Search for the cell housing the specified text and yield its (X, Y) center coordinate. 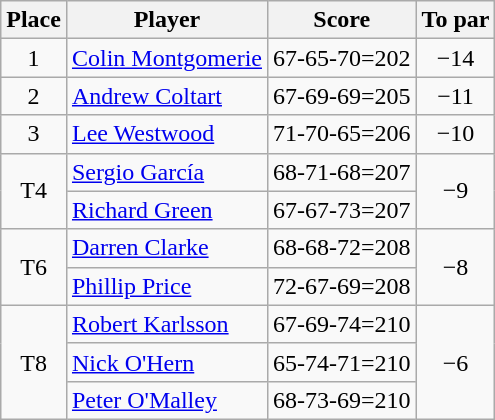
T8 (34, 362)
−10 (456, 134)
68-73-69=210 (342, 400)
68-68-72=208 (342, 248)
72-67-69=208 (342, 286)
T6 (34, 267)
Darren Clarke (166, 248)
65-74-71=210 (342, 362)
67-69-74=210 (342, 324)
−14 (456, 58)
To par (456, 20)
T4 (34, 191)
68-71-68=207 (342, 172)
67-69-69=205 (342, 96)
−9 (456, 191)
−8 (456, 267)
2 (34, 96)
Player (166, 20)
Lee Westwood (166, 134)
Colin Montgomerie (166, 58)
Richard Green (166, 210)
1 (34, 58)
Sergio García (166, 172)
Andrew Coltart (166, 96)
−6 (456, 362)
Peter O'Malley (166, 400)
Robert Karlsson (166, 324)
Phillip Price (166, 286)
Place (34, 20)
67-65-70=202 (342, 58)
67-67-73=207 (342, 210)
Nick O'Hern (166, 362)
Score (342, 20)
3 (34, 134)
−11 (456, 96)
71-70-65=206 (342, 134)
